Search for the cell housing the specified text and yield its (x, y) center coordinate. 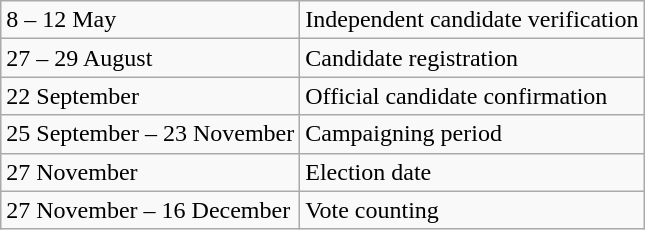
Campaigning period (472, 134)
Vote counting (472, 210)
Independent candidate verification (472, 20)
8 – 12 May (150, 20)
22 September (150, 96)
27 November (150, 172)
25 September – 23 November (150, 134)
Official candidate confirmation (472, 96)
27 – 29 August (150, 58)
27 November – 16 December (150, 210)
Candidate registration (472, 58)
Election date (472, 172)
